Return (X, Y) of the center of cell containing provided text 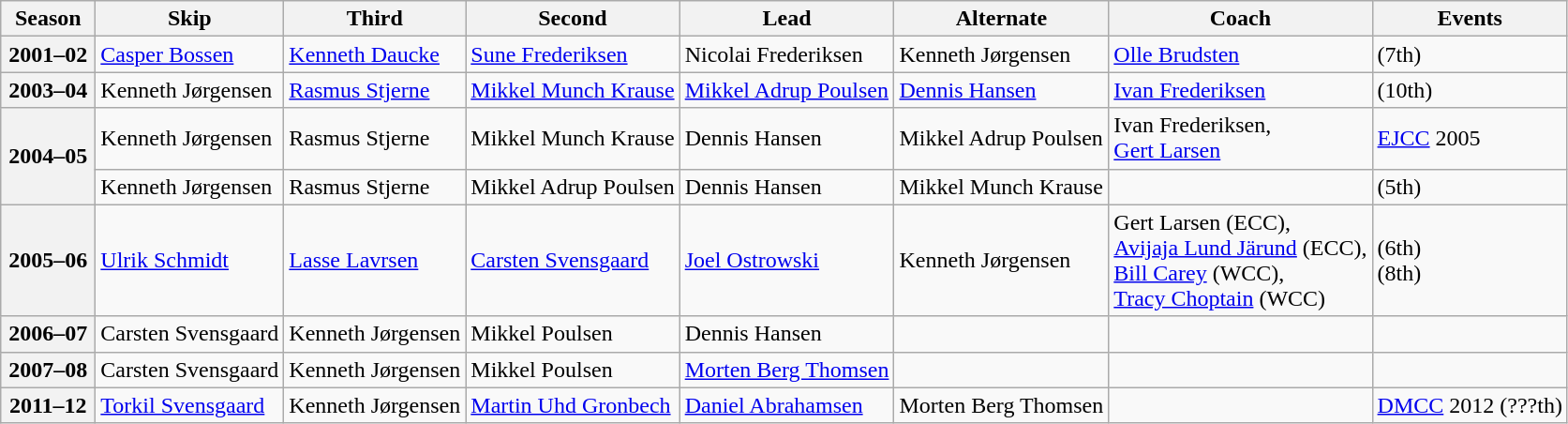
Gert Larsen (ECC),Avijaja Lund Järund (ECC),Bill Carey (WCC),Tracy Choptain (WCC) (1241, 261)
DMCC 2012 (???th) (1470, 405)
Kenneth Daucke (375, 54)
2004–05 (49, 156)
(6th) (8th) (1470, 261)
Coach (1241, 19)
2011–12 (49, 405)
Martin Uhd Gronbech (573, 405)
Season (49, 19)
Ulrik Schmidt (189, 261)
Ivan Frederiksen (1241, 90)
Lasse Lavrsen (375, 261)
Torkil Svensgaard (189, 405)
Ivan Frederiksen,Gert Larsen (1241, 139)
2006–07 (49, 334)
(5th) (1470, 187)
2007–08 (49, 370)
2003–04 (49, 90)
Nicolai Frederiksen (787, 54)
Skip (189, 19)
Lead (787, 19)
(7th) (1470, 54)
2001–02 (49, 54)
2005–06 (49, 261)
Olle Brudsten (1241, 54)
(10th) (1470, 90)
Joel Ostrowski (787, 261)
Daniel Abrahamsen (787, 405)
Alternate (1001, 19)
Sune Frederiksen (573, 54)
Casper Bossen (189, 54)
Events (1470, 19)
EJCC 2005 (1470, 139)
Second (573, 19)
Third (375, 19)
